Scan for the cell matching the given text and deliver its (x, y) coordinate at center. 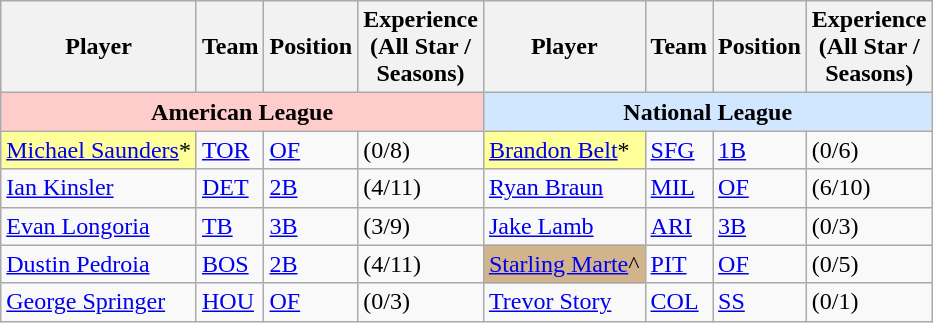
(0/5) (869, 264)
Ryan Braun (564, 188)
COL (679, 302)
1B (760, 150)
BOS (230, 264)
(6/10) (869, 188)
(0/1) (869, 302)
Trevor Story (564, 302)
HOU (230, 302)
Evan Longoria (99, 226)
George Springer (99, 302)
Jake Lamb (564, 226)
DET (230, 188)
(0/6) (869, 150)
(3/9) (421, 226)
MIL (679, 188)
ARI (679, 226)
Michael Saunders* (99, 150)
SFG (679, 150)
Starling Marte^ (564, 264)
SS (760, 302)
Ian Kinsler (99, 188)
National League (708, 112)
American League (242, 112)
Brandon Belt* (564, 150)
TOR (230, 150)
Dustin Pedroia (99, 264)
(0/8) (421, 150)
TB (230, 226)
PIT (679, 264)
